Return [x, y] of the center of cell containing provided text 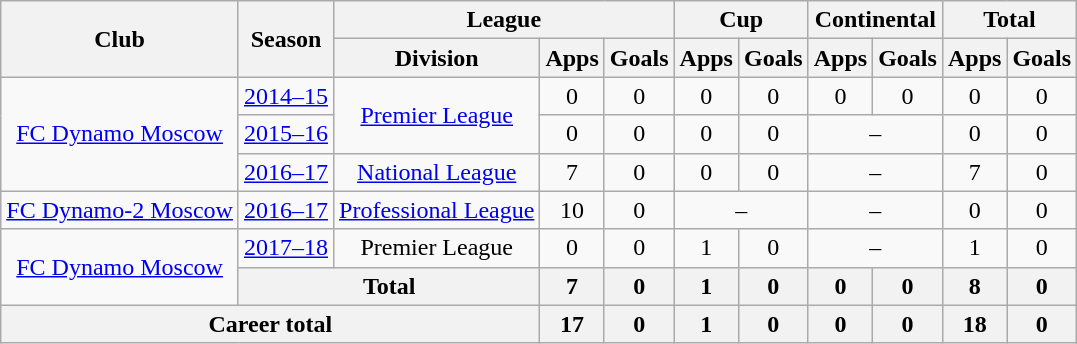
League [504, 20]
18 [974, 324]
Club [120, 39]
Division [437, 58]
Career total [270, 324]
National League [437, 172]
8 [974, 286]
2015–16 [286, 134]
Cup [741, 20]
Professional League [437, 210]
17 [572, 324]
Continental [875, 20]
FC Dynamo-2 Moscow [120, 210]
2014–15 [286, 96]
10 [572, 210]
2017–18 [286, 248]
Season [286, 39]
